Identify which cell holds the provided text, then report its (x, y) central coordinate. 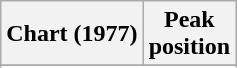
Peakposition (189, 34)
Chart (1977) (72, 34)
